Provide the [X, Y] coordinate of the cell's center where the given text is located.  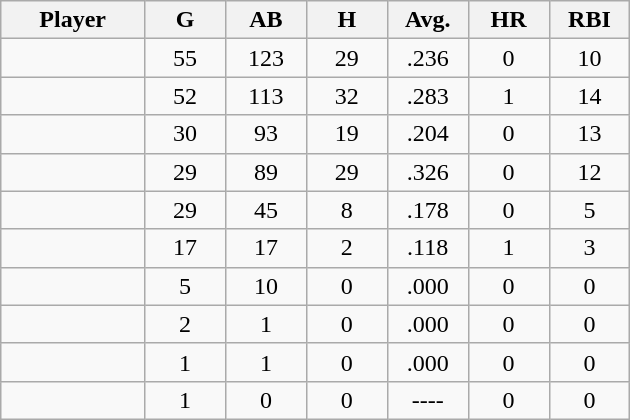
Avg. [428, 20]
.326 [428, 172]
.178 [428, 210]
32 [346, 96]
.118 [428, 248]
H [346, 20]
93 [266, 134]
89 [266, 172]
.236 [428, 58]
19 [346, 134]
52 [186, 96]
.204 [428, 134]
3 [590, 248]
13 [590, 134]
G [186, 20]
AB [266, 20]
Player [73, 20]
113 [266, 96]
HR [508, 20]
RBI [590, 20]
.283 [428, 96]
---- [428, 400]
8 [346, 210]
30 [186, 134]
45 [266, 210]
55 [186, 58]
12 [590, 172]
123 [266, 58]
14 [590, 96]
